For the text-containing cell, return its midpoint in [X, Y] coordinate format. 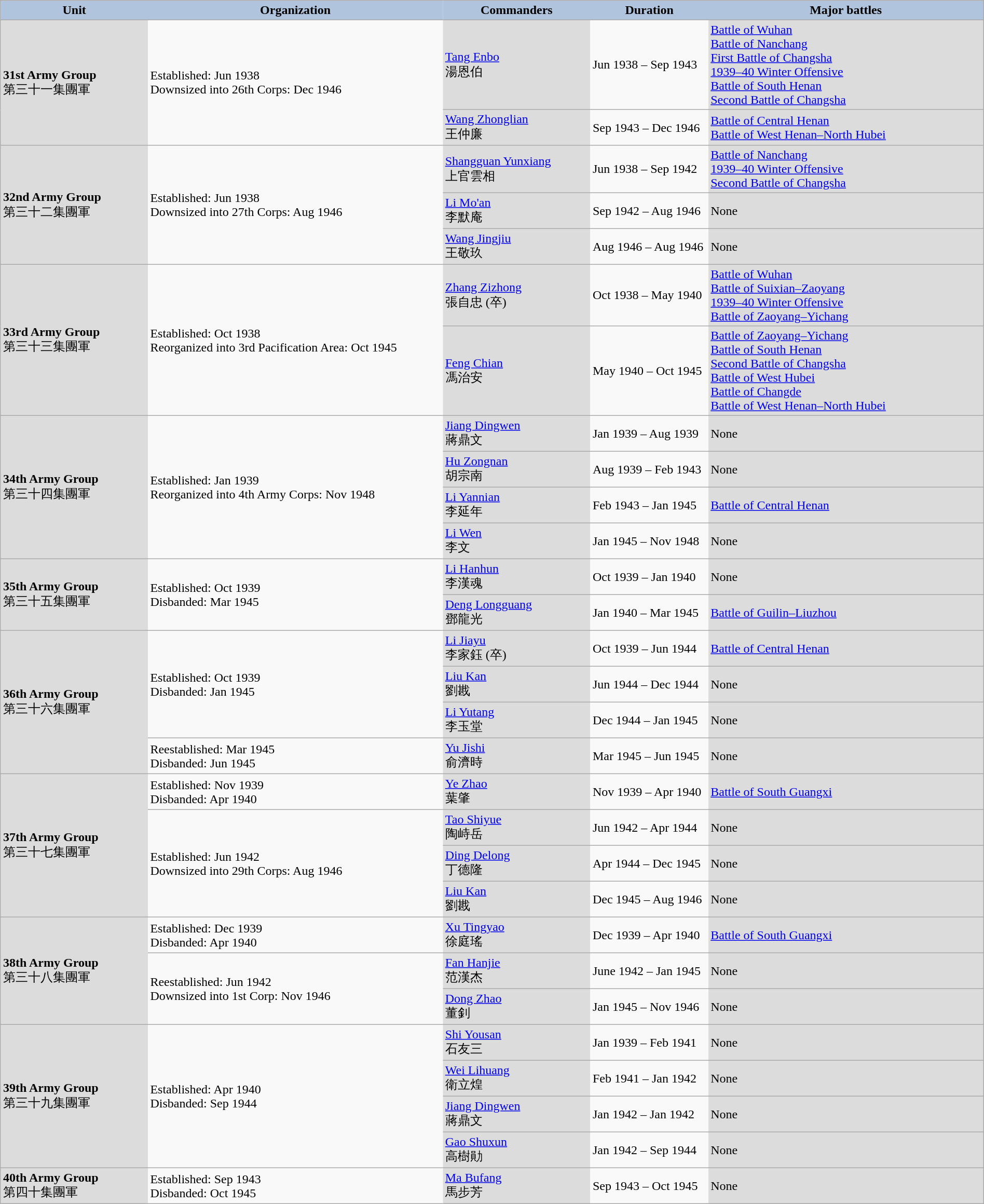
Feb 1943 – Jan 1945 [649, 505]
Li Hanhun 李漢魂 [516, 576]
Established: Dec 1939 Disbanded: Apr 1940 [295, 935]
Nov 1939 – Apr 1940 [649, 791]
37th Army Group 第三十七集團軍 [74, 845]
Deng Longguang 鄧龍光 [516, 613]
Li Jiayu 李家鈺 (卒) [516, 648]
Jan 1942 – Jan 1942 [649, 1114]
Jan 1945 – Nov 1946 [649, 1006]
Established: Jun 1938 Downsized into 27th Corps: Aug 1946 [295, 205]
Commanders [516, 10]
Established: Jun 1938 Downsized into 26th Corps: Dec 1946 [295, 83]
Sep 1943 – Dec 1946 [649, 128]
Battle of Zaoyang–Yichang Battle of South Henan Second Battle of Changsha Battle of West Hubei Battle of Changde Battle of West Henan–North Hubei [846, 371]
Li Yannian 李延年 [516, 505]
Major battles [846, 10]
Wei Lihuang 衛立煌 [516, 1078]
Established: Oct 1938 Reorganized into 3rd Pacification Area: Oct 1945 [295, 340]
Jun 1938 – Sep 1942 [649, 169]
Established: Apr 1940 Disbanded: Sep 1944 [295, 1096]
Yu Jishi 俞濟時 [516, 756]
Duration [649, 10]
Aug 1939 – Feb 1943 [649, 469]
Established: Jun 1942 Downsized into 29th Corps: Aug 1946 [295, 863]
Unit [74, 10]
Established: Oct 1939 Disbanded: Jan 1945 [295, 684]
Dec 1945 – Aug 1946 [649, 899]
Apr 1944 – Dec 1945 [649, 863]
Shi Yousan 石友三 [516, 1043]
Gao Shuxun 高樹勛 [516, 1149]
May 1940 – Oct 1945 [649, 371]
Established: Jan 1939 Reorganized into 4th Army Corps: Nov 1948 [295, 487]
Li Wen 李文 [516, 541]
Mar 1945 – Jun 1945 [649, 756]
Li Mo'an 李默庵 [516, 211]
Ye Zhao 葉肇 [516, 791]
Jan 1940 – Mar 1945 [649, 613]
Dong Zhao 董釗 [516, 1006]
Oct 1939 – Jun 1944 [649, 648]
Reestablished: Mar 1945 Disbanded: Jun 1945 [295, 756]
Shangguan Yunxiang 上官雲相 [516, 169]
Jan 1939 – Feb 1941 [649, 1043]
33rd Army Group 第三十三集團軍 [74, 340]
Sep 1943 – Oct 1945 [649, 1186]
32nd Army Group 第三十二集團軍 [74, 205]
Jun 1938 – Sep 1943 [649, 64]
Dec 1939 – Apr 1940 [649, 935]
Jun 1944 – Dec 1944 [649, 684]
Feb 1941 – Jan 1942 [649, 1078]
Battle of Guilin–Liuzhou [846, 613]
Reestablished: Jun 1942 Downsized into 1st Corp: Nov 1946 [295, 989]
39th Army Group 第三十九集團軍 [74, 1096]
Tang Enbo 湯恩伯 [516, 64]
Feng Chian 馮治安 [516, 371]
Fan Hanjie 范漢杰 [516, 971]
Established: Oct 1939 Disbanded: Mar 1945 [295, 594]
June 1942 – Jan 1945 [649, 971]
Organization [295, 10]
38th Army Group 第三十八集團軍 [74, 971]
Jan 1939 – Aug 1939 [649, 433]
Battle of Central Henan Battle of West Henan–North Hubei [846, 128]
Battle of Wuhan Battle of Suixian–Zaoyang 1939–40 Winter Offensive Battle of Zaoyang–Yichang [846, 295]
Wang Jingjiu 王敬玖 [516, 246]
40th Army Group 第四十集團軍 [74, 1186]
Battle of Wuhan Battle of Nanchang First Battle of Changsha 1939–40 Winter Offensive Battle of South Henan Second Battle of Changsha [846, 64]
Ma Bufang 馬步芳 [516, 1186]
Ding Delong 丁德隆 [516, 863]
Jun 1942 – Apr 1944 [649, 828]
34th Army Group 第三十四集團軍 [74, 487]
Established: Sep 1943 Disbanded: Oct 1945 [295, 1186]
31st Army Group 第三十一集團軍 [74, 83]
35th Army Group 第三十五集團軍 [74, 594]
Wang Zhonglian 王仲廉 [516, 128]
Jan 1942 – Sep 1944 [649, 1149]
Aug 1946 – Aug 1946 [649, 246]
Xu Tingyao 徐庭瑤 [516, 935]
36th Army Group 第三十六集團軍 [74, 702]
Li Yutang 李玉堂 [516, 720]
Tao Shiyue 陶峙岳 [516, 828]
Zhang Zizhong 張自忠 (卒) [516, 295]
Battle of Nanchang 1939–40 Winter Offensive Second Battle of Changsha [846, 169]
Oct 1939 – Jan 1940 [649, 576]
Hu Zongnan 胡宗南 [516, 469]
Jan 1945 – Nov 1948 [649, 541]
Oct 1938 – May 1940 [649, 295]
Dec 1944 – Jan 1945 [649, 720]
Sep 1942 – Aug 1946 [649, 211]
Established: Nov 1939 Disbanded: Apr 1940 [295, 791]
